Determine the (X, Y) coordinate at the center of the cell enclosing the given text.  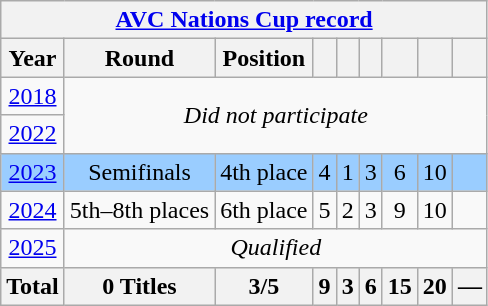
4th place (264, 172)
3/5 (264, 286)
AVC Nations Cup record (244, 20)
Semifinals (139, 172)
20 (434, 286)
— (470, 286)
Did not participate (276, 115)
2 (348, 210)
5 (324, 210)
15 (400, 286)
Total (33, 286)
4 (324, 172)
Year (33, 58)
Round (139, 58)
1 (348, 172)
Qualified (276, 248)
2018 (33, 96)
5th–8th places (139, 210)
Position (264, 58)
2023 (33, 172)
2024 (33, 210)
2022 (33, 134)
0 Titles (139, 286)
2025 (33, 248)
6th place (264, 210)
